Locate the cell with the specified text and output its (X, Y) center coordinate. 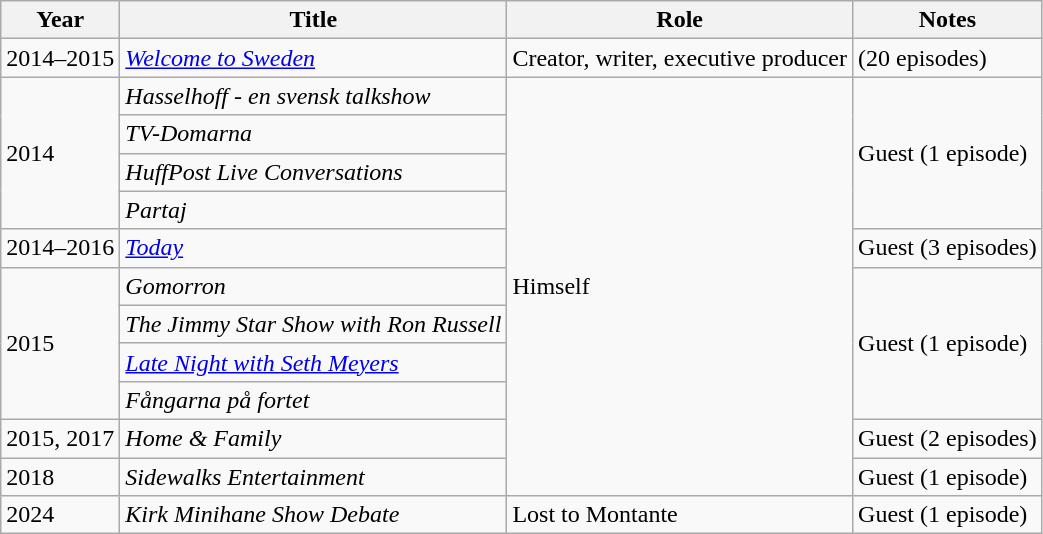
Partaj (314, 210)
Late Night with Seth Meyers (314, 362)
Sidewalks Entertainment (314, 477)
Home & Family (314, 438)
2014 (60, 153)
Notes (948, 20)
TV-Domarna (314, 134)
Today (314, 248)
HuffPost Live Conversations (314, 172)
Title (314, 20)
Creator, writer, executive producer (680, 58)
2024 (60, 515)
2014–2015 (60, 58)
2014–2016 (60, 248)
Gomorron (314, 286)
Year (60, 20)
Hasselhoff - en svensk talkshow (314, 96)
2015 (60, 343)
Fångarna på fortet (314, 400)
Lost to Montante (680, 515)
Role (680, 20)
Guest (2 episodes) (948, 438)
2015, 2017 (60, 438)
The Jimmy Star Show with Ron Russell (314, 324)
Kirk Minihane Show Debate (314, 515)
2018 (60, 477)
Welcome to Sweden (314, 58)
Guest (3 episodes) (948, 248)
Himself (680, 286)
(20 episodes) (948, 58)
